Provide the (x, y) coordinate of the cell's center where the given text is located.  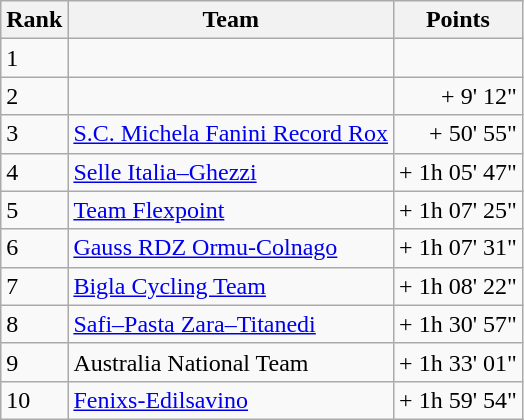
6 (34, 248)
3 (34, 134)
2 (34, 96)
Safi–Pasta Zara–Titanedi (231, 324)
+ 50' 55" (458, 134)
Gauss RDZ Ormu-Colnago (231, 248)
1 (34, 58)
+ 1h 59' 54" (458, 400)
+ 1h 05' 47" (458, 172)
Rank (34, 20)
+ 9' 12" (458, 96)
+ 1h 08' 22" (458, 286)
Selle Italia–Ghezzi (231, 172)
+ 1h 07' 31" (458, 248)
4 (34, 172)
9 (34, 362)
S.C. Michela Fanini Record Rox (231, 134)
10 (34, 400)
Team Flexpoint (231, 210)
7 (34, 286)
+ 1h 30' 57" (458, 324)
+ 1h 33' 01" (458, 362)
Australia National Team (231, 362)
5 (34, 210)
Fenixs-Edilsavino (231, 400)
Team (231, 20)
Bigla Cycling Team (231, 286)
Points (458, 20)
+ 1h 07' 25" (458, 210)
8 (34, 324)
